Determine the (X, Y) coordinate at the center of the cell enclosing the given text.  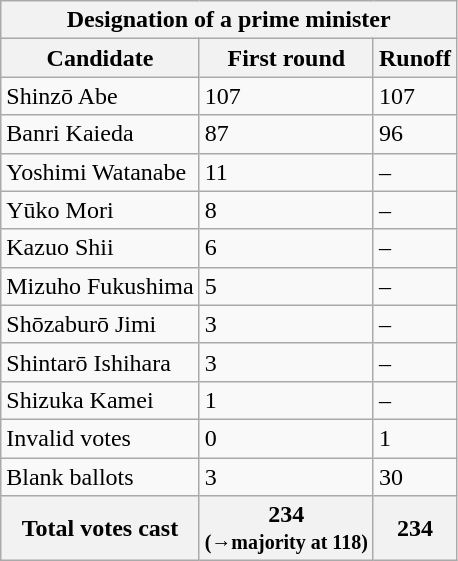
Shizuka Kamei (100, 400)
Designation of a prime minister (229, 20)
234(→majority at 118) (286, 528)
Runoff (414, 58)
Shōzaburō Jimi (100, 324)
Candidate (100, 58)
30 (414, 477)
Kazuo Shii (100, 248)
6 (286, 248)
Yūko Mori (100, 210)
11 (286, 172)
Banri Kaieda (100, 134)
Total votes cast (100, 528)
First round (286, 58)
Blank ballots (100, 477)
Yoshimi Watanabe (100, 172)
96 (414, 134)
8 (286, 210)
0 (286, 438)
Shintarō Ishihara (100, 362)
87 (286, 134)
Mizuho Fukushima (100, 286)
Shinzō Abe (100, 96)
5 (286, 286)
234 (414, 528)
Invalid votes (100, 438)
